Return (X, Y) of the center of cell containing provided text 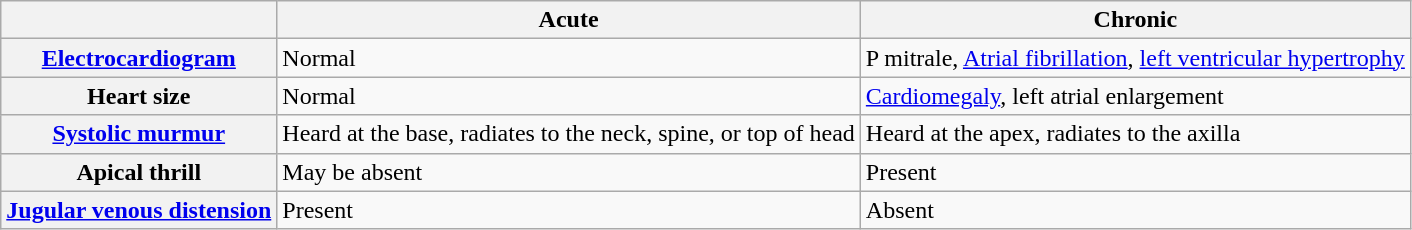
May be absent (569, 172)
Heart size (139, 96)
Acute (569, 20)
Cardiomegaly, left atrial enlargement (1135, 96)
P mitrale, Atrial fibrillation, left ventricular hypertrophy (1135, 58)
Absent (1135, 210)
Electrocardiogram (139, 58)
Heard at the apex, radiates to the axilla (1135, 134)
Jugular venous distension (139, 210)
Heard at the base, radiates to the neck, spine, or top of head (569, 134)
Systolic murmur (139, 134)
Chronic (1135, 20)
Apical thrill (139, 172)
